Find where the given text appears and provide that cell's center as [x, y] coordinate. 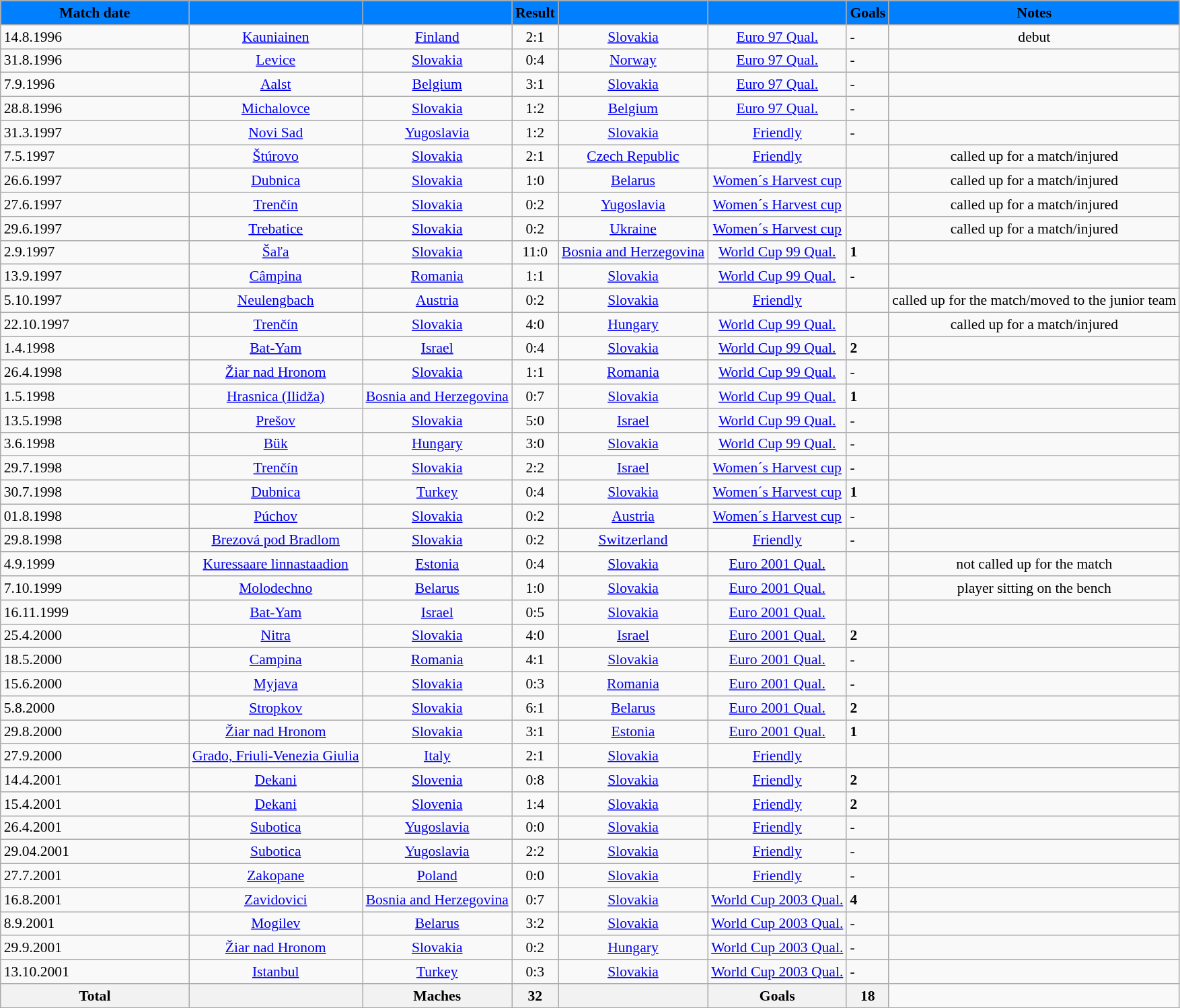
31.8.1996 [95, 61]
Neulengbach [276, 300]
1.4.1998 [95, 349]
28.8.1996 [95, 108]
Hrasnica (Ilidža) [276, 396]
3:2 [536, 923]
Levice [276, 61]
15.6.2000 [95, 684]
14.4.2001 [95, 780]
29.04.2001 [95, 852]
Púchov [276, 516]
not called up for the match [1034, 564]
Ukraine [633, 228]
Maches [437, 995]
Switzerland [633, 540]
29.6.1997 [95, 228]
7.10.1999 [95, 588]
26.6.1997 [95, 180]
5.10.1997 [95, 300]
1:4 [536, 803]
16.11.1999 [95, 612]
Prešov [276, 420]
Stropkov [276, 708]
29.8.1998 [95, 540]
debut [1034, 36]
1.5.1998 [95, 396]
7.5.1997 [95, 156]
Notes [1034, 13]
14.8.1996 [95, 36]
Novi Sad [276, 133]
Kauniainen [276, 36]
Câmpina [276, 277]
Trebatice [276, 228]
Myjava [276, 684]
Mogilev [276, 923]
Result [536, 13]
Italy [437, 756]
6:1 [536, 708]
32 [536, 995]
Šaľa [276, 252]
4 [868, 900]
5.8.2000 [95, 708]
Poland [437, 875]
4:1 [536, 660]
13.9.1997 [95, 277]
Nitra [276, 636]
27.7.2001 [95, 875]
0:5 [536, 612]
13.10.2001 [95, 972]
Molodechno [276, 588]
27.6.1997 [95, 205]
Štúrovo [276, 156]
Brezová pod Bradlom [276, 540]
22.10.1997 [95, 324]
15.4.2001 [95, 803]
called up for the match/moved to the junior team [1034, 300]
Zavidovici [276, 900]
Kuressaare linnastaadion [276, 564]
Michalovce [276, 108]
4.9.1999 [95, 564]
16.8.2001 [95, 900]
18.5.2000 [95, 660]
26.4.2001 [95, 828]
3.6.1998 [95, 444]
Aalst [276, 85]
Grado, Friuli-Venezia Giulia [276, 756]
8.9.2001 [95, 923]
Total [95, 995]
0:8 [536, 780]
13.5.1998 [95, 420]
31.3.1997 [95, 133]
26.4.1998 [95, 372]
30.7.1998 [95, 492]
Finland [437, 36]
Zakopane [276, 875]
11:0 [536, 252]
Bük [276, 444]
player sitting on the bench [1034, 588]
Norway [633, 61]
Campina [276, 660]
5:0 [536, 420]
7.9.1996 [95, 85]
27.9.2000 [95, 756]
29.8.2000 [95, 732]
29.9.2001 [95, 947]
3:0 [536, 444]
29.7.1998 [95, 468]
18 [868, 995]
Czech Republic [633, 156]
Istanbul [276, 972]
Match date [95, 13]
01.8.1998 [95, 516]
2.9.1997 [95, 252]
25.4.2000 [95, 636]
